Scan for the cell matching the given text and deliver its [X, Y] coordinate at center. 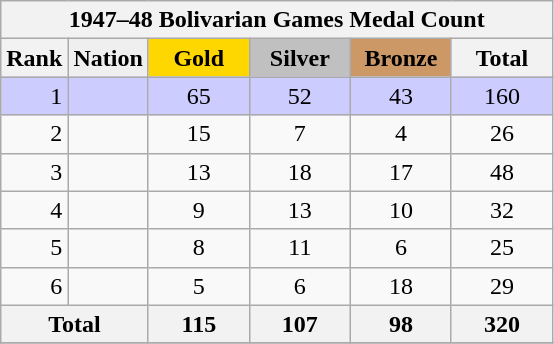
52 [300, 96]
Silver [300, 58]
2 [34, 134]
320 [502, 324]
8 [198, 248]
1947–48 Bolivarian Games Medal Count [277, 20]
9 [198, 210]
Rank [34, 58]
32 [502, 210]
17 [400, 172]
25 [502, 248]
Nation [108, 58]
10 [400, 210]
11 [300, 248]
Bronze [400, 58]
29 [502, 286]
115 [198, 324]
98 [400, 324]
160 [502, 96]
26 [502, 134]
Gold [198, 58]
48 [502, 172]
3 [34, 172]
65 [198, 96]
15 [198, 134]
107 [300, 324]
1 [34, 96]
43 [400, 96]
7 [300, 134]
